From the cell containing the given text, extract its center point as [X, Y] coordinate. 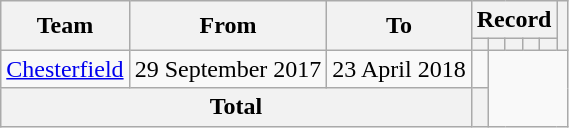
Record [514, 20]
Total [236, 107]
23 April 2018 [399, 69]
To [399, 26]
From [228, 26]
Chesterfield [65, 69]
29 September 2017 [228, 69]
Team [65, 26]
